Detect which cell encompasses the target text, then output its (X, Y) center coordinate. 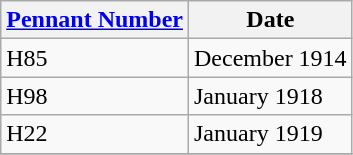
January 1919 (270, 134)
H85 (95, 58)
Date (270, 20)
Pennant Number (95, 20)
H22 (95, 134)
January 1918 (270, 96)
December 1914 (270, 58)
H98 (95, 96)
